Return (x, y) of the center of cell containing provided text 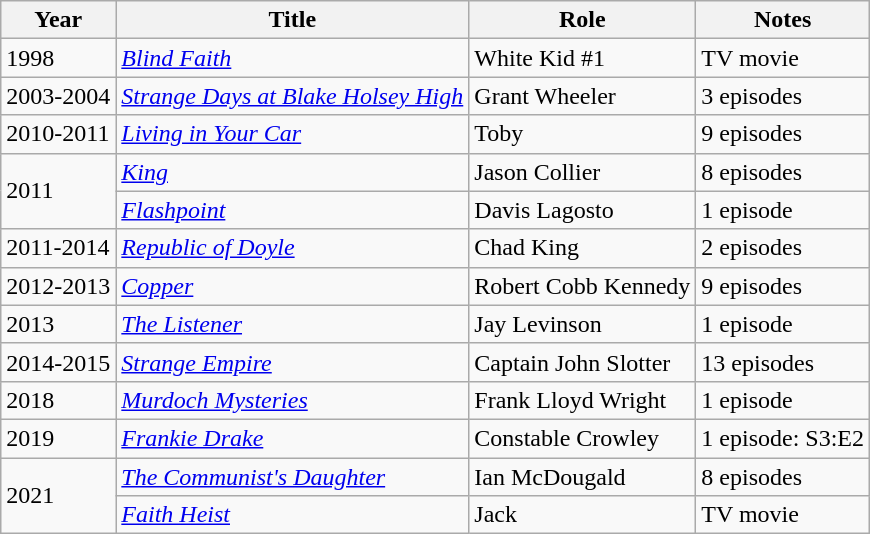
2010-2011 (58, 134)
Frank Lloyd Wright (582, 400)
2019 (58, 438)
2021 (58, 496)
Title (292, 20)
Jason Collier (582, 172)
1998 (58, 58)
The Listener (292, 324)
Role (582, 20)
Murdoch Mysteries (292, 400)
Living in Your Car (292, 134)
Constable Crowley (582, 438)
Jay Levinson (582, 324)
Chad King (582, 248)
Ian McDougald (582, 477)
Robert Cobb Kennedy (582, 286)
Notes (783, 20)
Republic of Doyle (292, 248)
2003-2004 (58, 96)
White Kid #1 (582, 58)
2011-2014 (58, 248)
The Communist's Daughter (292, 477)
2011 (58, 191)
3 episodes (783, 96)
2018 (58, 400)
Faith Heist (292, 515)
King (292, 172)
Frankie Drake (292, 438)
Toby (582, 134)
2014-2015 (58, 362)
1 episode: S3:E2 (783, 438)
Copper (292, 286)
2013 (58, 324)
Grant Wheeler (582, 96)
Year (58, 20)
Strange Days at Blake Holsey High (292, 96)
Jack (582, 515)
Captain John Slotter (582, 362)
Strange Empire (292, 362)
2 episodes (783, 248)
2012-2013 (58, 286)
Flashpoint (292, 210)
Davis Lagosto (582, 210)
Blind Faith (292, 58)
13 episodes (783, 362)
